Determine the [x, y] coordinate at the center of the cell enclosing the given text.  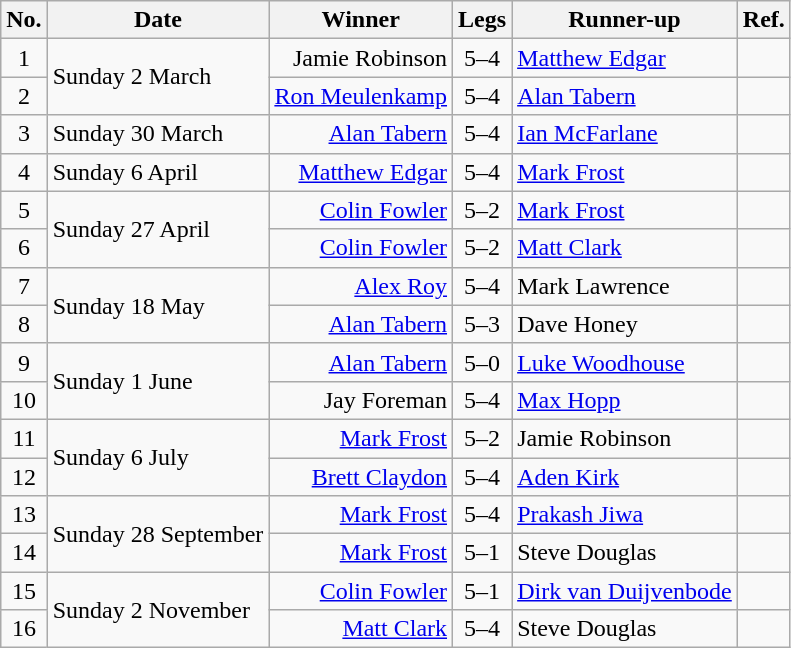
Runner-up [625, 20]
8 [24, 324]
Max Hopp [625, 400]
5 [24, 210]
Aden Kirk [625, 477]
4 [24, 172]
15 [24, 591]
13 [24, 515]
Sunday 2 November [158, 610]
Sunday 18 May [158, 305]
Prakash Jiwa [625, 515]
Winner [361, 20]
16 [24, 629]
No. [24, 20]
Ref. [764, 20]
Sunday 1 June [158, 381]
Luke Woodhouse [625, 362]
Ron Meulenkamp [361, 96]
6 [24, 248]
Sunday 6 April [158, 172]
1 [24, 58]
9 [24, 362]
2 [24, 96]
11 [24, 438]
3 [24, 134]
Legs [482, 20]
14 [24, 553]
12 [24, 477]
10 [24, 400]
7 [24, 286]
Mark Lawrence [625, 286]
5–0 [482, 362]
Sunday 2 March [158, 77]
5–3 [482, 324]
Ian McFarlane [625, 134]
Jay Foreman [361, 400]
Sunday 30 March [158, 134]
Date [158, 20]
Dirk van Duijvenbode [625, 591]
Brett Claydon [361, 477]
Sunday 27 April [158, 229]
Sunday 28 September [158, 534]
Dave Honey [625, 324]
Alex Roy [361, 286]
Sunday 6 July [158, 457]
